Extract the (x, y) coordinate from the center of the cell holding the provided text.  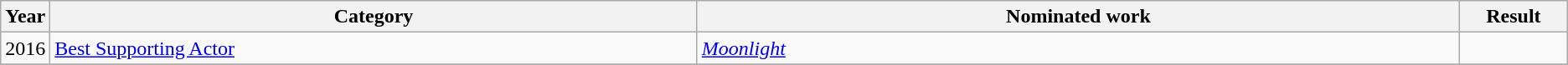
2016 (25, 48)
Best Supporting Actor (374, 48)
Category (374, 17)
Moonlight (1078, 48)
Result (1514, 17)
Nominated work (1078, 17)
Year (25, 17)
